Find where the given text appears and provide that cell's center as [X, Y] coordinate. 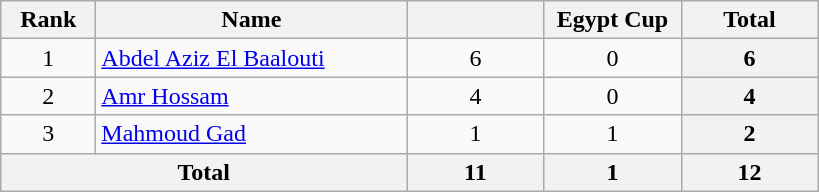
Amr Hossam [252, 96]
Name [252, 20]
11 [476, 172]
Egypt Cup [612, 20]
Rank [48, 20]
12 [750, 172]
Mahmoud Gad [252, 134]
3 [48, 134]
Abdel Aziz El Baalouti [252, 58]
